Extract the (X, Y) coordinate from the center of the cell holding the provided text.  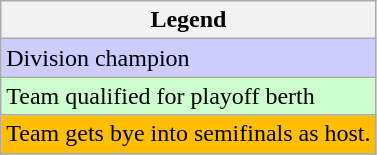
Team qualified for playoff berth (188, 96)
Team gets bye into semifinals as host. (188, 134)
Legend (188, 20)
Division champion (188, 58)
